Return [x, y] of the center of cell containing provided text 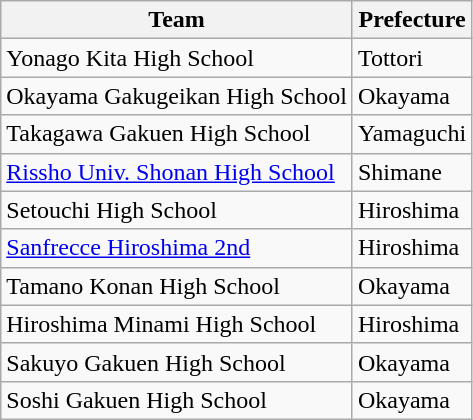
Sakuyo Gakuen High School [177, 362]
Setouchi High School [177, 210]
Prefecture [412, 20]
Yonago Kita High School [177, 58]
Team [177, 20]
Okayama Gakugeikan High School [177, 96]
Hiroshima Minami High School [177, 324]
Sanfrecce Hiroshima 2nd [177, 248]
Soshi Gakuen High School [177, 400]
Shimane [412, 172]
Yamaguchi [412, 134]
Tamano Konan High School [177, 286]
Rissho Univ. Shonan High School [177, 172]
Tottori [412, 58]
Takagawa Gakuen High School [177, 134]
